Output the [X, Y] coordinate of the center of the cell containing the given text.  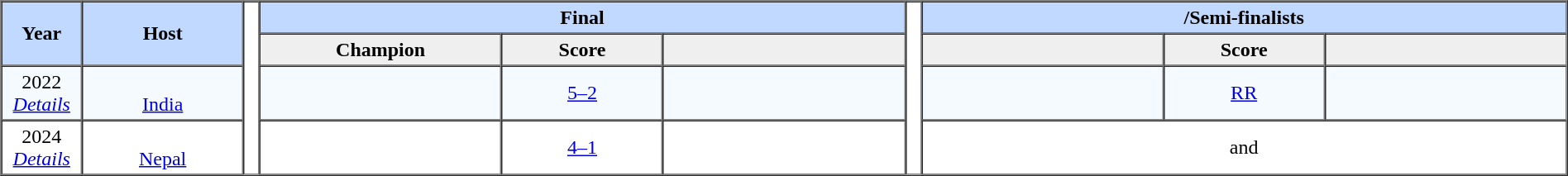
2024Details [42, 148]
and [1244, 148]
Final [582, 18]
Champion [380, 50]
India [162, 93]
RR [1244, 93]
2022Details [42, 93]
Year [42, 34]
4–1 [582, 148]
Host [162, 34]
/Semi-finalists [1244, 18]
Nepal [162, 148]
5–2 [582, 93]
